Locate the cell with the specified text and output its [x, y] center coordinate. 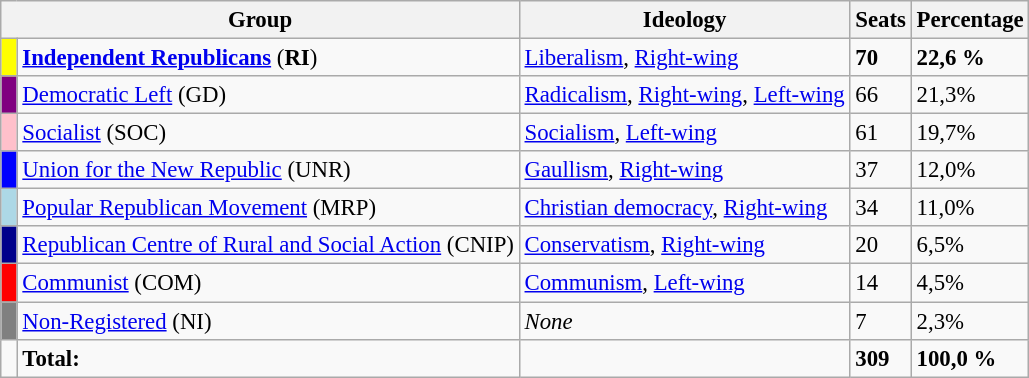
309 [880, 358]
21,3% [970, 95]
7 [880, 321]
Seats [880, 20]
Radicalism, Right-wing, Left-wing [684, 95]
Independent Republicans (RI) [268, 58]
Gaullism, Right-wing [684, 170]
22,6 % [970, 58]
Socialism, Left-wing [684, 133]
70 [880, 58]
6,5% [970, 245]
Conservatism, Right-wing [684, 245]
Socialist (SOC) [268, 133]
19,7% [970, 133]
Republican Centre of Rural and Social Action (CNIP) [268, 245]
14 [880, 283]
Ideology [684, 20]
Democratic Left (GD) [268, 95]
34 [880, 208]
12,0% [970, 170]
Percentage [970, 20]
Christian democracy, Right-wing [684, 208]
11,0% [970, 208]
Group [260, 20]
37 [880, 170]
2,3% [970, 321]
61 [880, 133]
Union for the New Republic (UNR) [268, 170]
None [684, 321]
Communist (COM) [268, 283]
20 [880, 245]
100,0 % [970, 358]
Popular Republican Movement (MRP) [268, 208]
Total: [268, 358]
Non-Registered (NI) [268, 321]
Communism, Left-wing [684, 283]
66 [880, 95]
Liberalism, Right-wing [684, 58]
4,5% [970, 283]
